Identify which cell holds the provided text, then report its (X, Y) central coordinate. 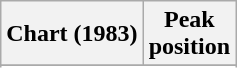
Chart (1983) (72, 34)
Peakposition (189, 34)
